Find where the given text appears and provide that cell's center as [X, Y] coordinate. 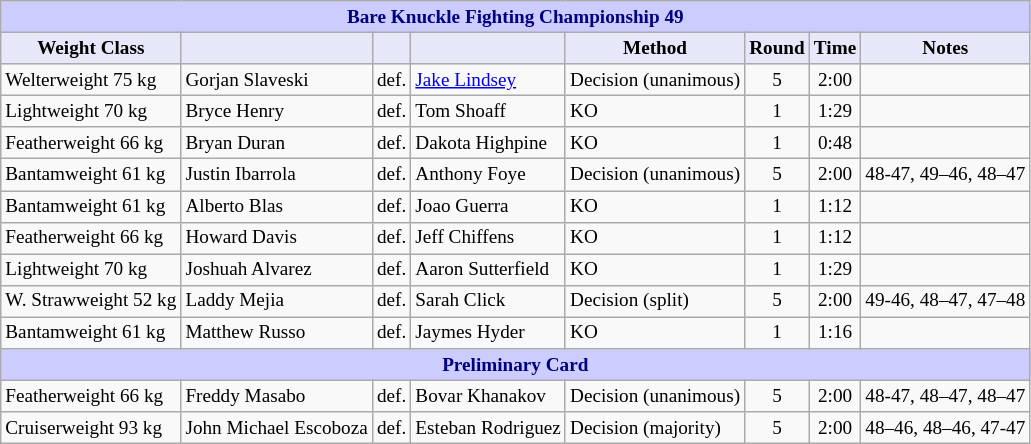
Esteban Rodriguez [488, 428]
0:48 [834, 143]
48–46, 48–46, 47-47 [946, 428]
Notes [946, 48]
Preliminary Card [516, 365]
Aaron Sutterfield [488, 270]
Bryce Henry [276, 111]
Laddy Mejia [276, 301]
Welterweight 75 kg [91, 80]
1:16 [834, 333]
Cruiserweight 93 kg [91, 428]
Method [654, 48]
Alberto Blas [276, 206]
Joshuah Alvarez [276, 270]
Freddy Masabo [276, 396]
Weight Class [91, 48]
Tom Shoaff [488, 111]
Sarah Click [488, 301]
John Michael Escoboza [276, 428]
Jake Lindsey [488, 80]
Jaymes Hyder [488, 333]
Bovar Khanakov [488, 396]
W. Strawweight 52 kg [91, 301]
Gorjan Slaveski [276, 80]
Time [834, 48]
Round [778, 48]
Matthew Russo [276, 333]
Howard Davis [276, 238]
49-46, 48–47, 47–48 [946, 301]
Justin Ibarrola [276, 175]
Jeff Chiffens [488, 238]
Joao Guerra [488, 206]
48-47, 49–46, 48–47 [946, 175]
Decision (majority) [654, 428]
Decision (split) [654, 301]
Dakota Highpine [488, 143]
48-47, 48–47, 48–47 [946, 396]
Bare Knuckle Fighting Championship 49 [516, 17]
Bryan Duran [276, 143]
Anthony Foye [488, 175]
